Scan for the cell matching the given text and deliver its (x, y) coordinate at center. 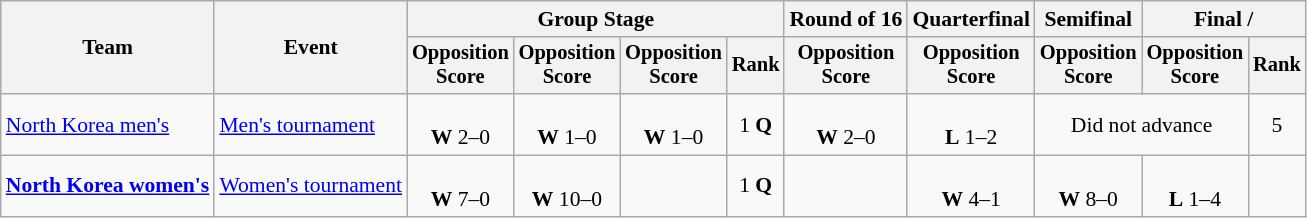
W 4–1 (971, 186)
Group Stage (596, 19)
North Korea men's (108, 124)
Final / (1224, 19)
L 1–2 (971, 124)
Did not advance (1142, 124)
Semifinal (1088, 19)
Women's tournament (310, 186)
W 10–0 (568, 186)
Men's tournament (310, 124)
W 7–0 (460, 186)
Team (108, 48)
Round of 16 (846, 19)
W 8–0 (1088, 186)
Quarterfinal (971, 19)
North Korea women's (108, 186)
5 (1277, 124)
Event (310, 48)
L 1–4 (1196, 186)
